Scan for the cell matching the given text and deliver its [X, Y] coordinate at center. 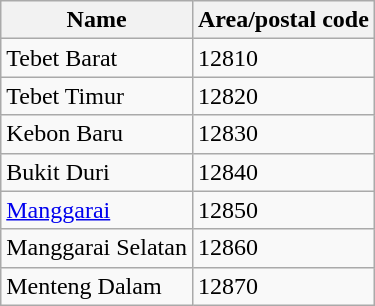
Menteng Dalam [97, 286]
Kebon Baru [97, 134]
12840 [283, 172]
Manggarai Selatan [97, 248]
Area/postal code [283, 20]
Bukit Duri [97, 172]
12810 [283, 58]
12850 [283, 210]
12820 [283, 96]
Name [97, 20]
12860 [283, 248]
Manggarai [97, 210]
12830 [283, 134]
Tebet Barat [97, 58]
12870 [283, 286]
Tebet Timur [97, 96]
